Return [X, Y] of the center of cell containing provided text 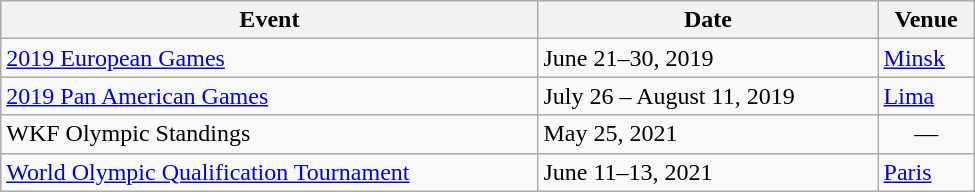
June 11–13, 2021 [708, 172]
Event [270, 20]
Lima [926, 96]
Date [708, 20]
2019 Pan American Games [270, 96]
— [926, 134]
June 21–30, 2019 [708, 58]
Paris [926, 172]
Minsk [926, 58]
WKF Olympic Standings [270, 134]
May 25, 2021 [708, 134]
Venue [926, 20]
July 26 – August 11, 2019 [708, 96]
World Olympic Qualification Tournament [270, 172]
2019 European Games [270, 58]
